Locate the cell with the specified text and output its (X, Y) center coordinate. 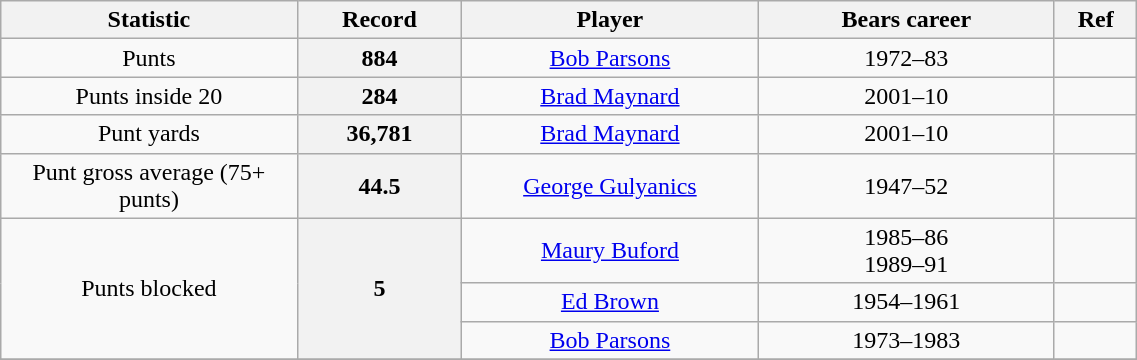
Maury Buford (610, 250)
284 (380, 96)
1947–52 (906, 186)
Punts (149, 58)
Player (610, 20)
Statistic (149, 20)
Bears career (906, 20)
Punts inside 20 (149, 96)
Record (380, 20)
1954–1961 (906, 302)
Punt yards (149, 134)
Ed Brown (610, 302)
Ref (1095, 20)
Punts blocked (149, 288)
Punt gross average (75+ punts) (149, 186)
1973–1983 (906, 340)
5 (380, 288)
1972–83 (906, 58)
George Gulyanics (610, 186)
884 (380, 58)
44.5 (380, 186)
36,781 (380, 134)
1985–861989–91 (906, 250)
